Search for the cell housing the specified text and yield its (X, Y) center coordinate. 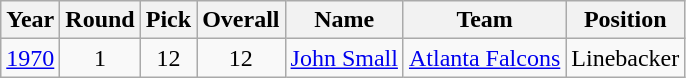
Overall (241, 20)
Atlanta Falcons (484, 58)
Pick (168, 20)
Position (626, 20)
1 (100, 58)
Year (30, 20)
Linebacker (626, 58)
1970 (30, 58)
Round (100, 20)
John Small (344, 58)
Team (484, 20)
Name (344, 20)
